Determine the [X, Y] coordinate at the center of the cell enclosing the given text.  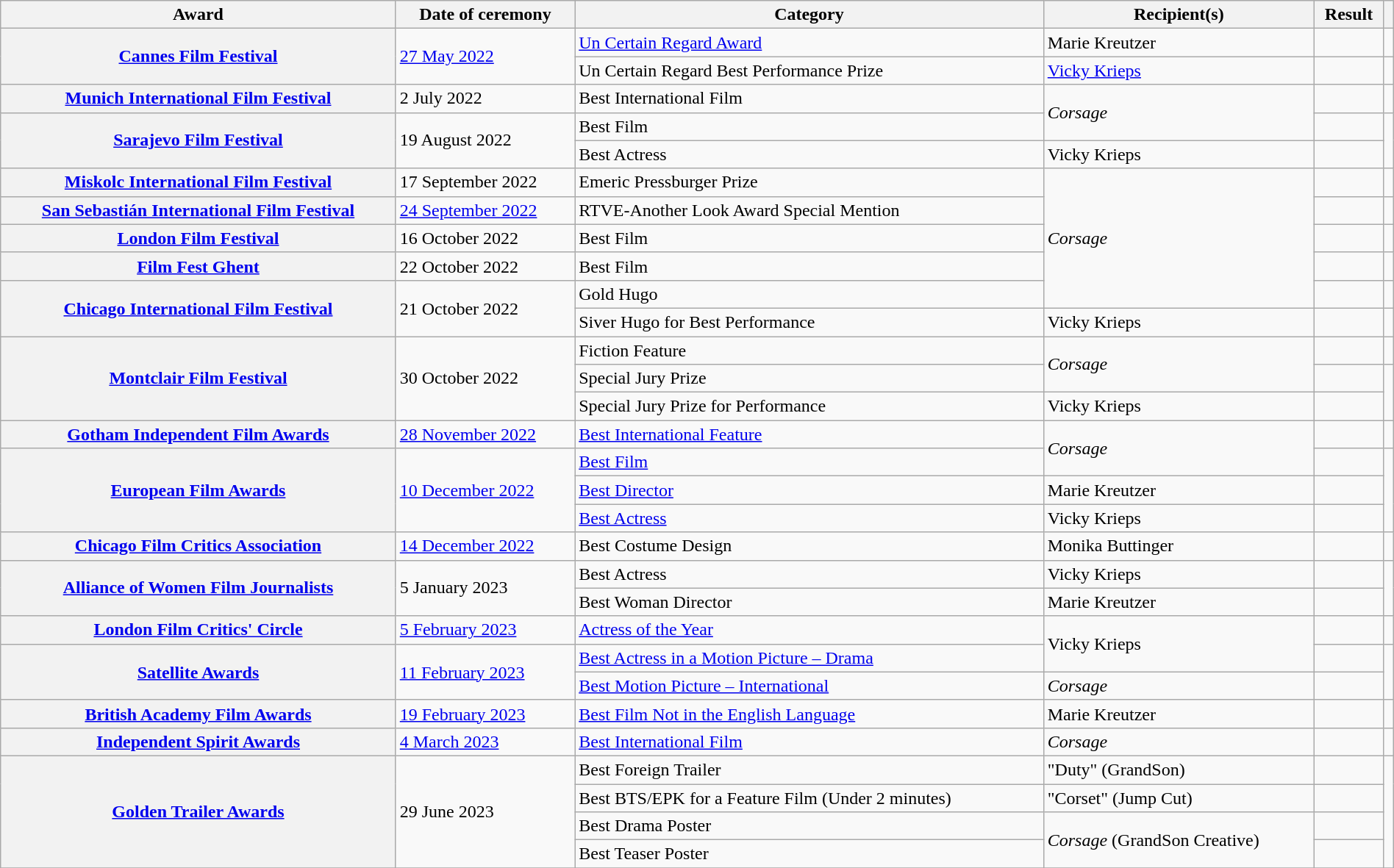
Siver Hugo for Best Performance [809, 322]
Monika Buttinger [1179, 546]
Sarajevo Film Festival [199, 140]
Alliance of Women Film Journalists [199, 588]
Best Motion Picture – International [809, 686]
London Film Festival [199, 238]
5 February 2023 [485, 630]
Best Costume Design [809, 546]
Gold Hugo [809, 294]
10 December 2022 [485, 490]
27 May 2022 [485, 57]
Recipient(s) [1179, 15]
Independent Spirit Awards [199, 742]
Montclair Film Festival [199, 379]
19 February 2023 [485, 714]
European Film Awards [199, 490]
30 October 2022 [485, 379]
Best International Feature [809, 434]
Best Film Not in the English Language [809, 714]
Best Woman Director [809, 602]
British Academy Film Awards [199, 714]
Miskolc International Film Festival [199, 182]
RTVE-Another Look Award Special Mention [809, 210]
London Film Critics' Circle [199, 630]
Gotham Independent Film Awards [199, 434]
Special Jury Prize for Performance [809, 406]
19 August 2022 [485, 140]
Best BTS/EPK for a Feature Film (Under 2 minutes) [809, 797]
Award [199, 15]
24 September 2022 [485, 210]
Emeric Pressburger Prize [809, 182]
Chicago Film Critics Association [199, 546]
Munich International Film Festival [199, 98]
Result [1348, 15]
"Duty" (GrandSon) [1179, 770]
22 October 2022 [485, 266]
Best Drama Poster [809, 826]
11 February 2023 [485, 672]
Corsage (GrandSon Creative) [1179, 840]
"Corset" (Jump Cut) [1179, 797]
Special Jury Prize [809, 379]
Satellite Awards [199, 672]
Best Foreign Trailer [809, 770]
Category [809, 15]
29 June 2023 [485, 811]
Cannes Film Festival [199, 57]
Fiction Feature [809, 351]
4 March 2023 [485, 742]
Un Certain Regard Best Performance Prize [809, 71]
Best Teaser Poster [809, 854]
16 October 2022 [485, 238]
17 September 2022 [485, 182]
14 December 2022 [485, 546]
Best Actress in a Motion Picture – Drama [809, 658]
Best Director [809, 490]
San Sebastián International Film Festival [199, 210]
Actress of the Year [809, 630]
Date of ceremony [485, 15]
Chicago International Film Festival [199, 308]
5 January 2023 [485, 588]
21 October 2022 [485, 308]
2 July 2022 [485, 98]
Golden Trailer Awards [199, 811]
Film Fest Ghent [199, 266]
28 November 2022 [485, 434]
Un Certain Regard Award [809, 43]
